Capture the cell that displays the provided text and extract its [X, Y] central coordinate. 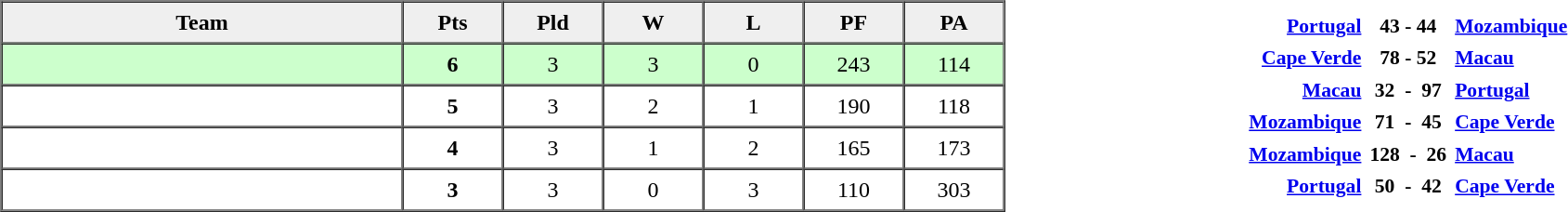
5 [453, 106]
Team [202, 22]
78 - 52 [1407, 58]
4 [453, 147]
243 [854, 63]
118 [954, 106]
165 [854, 147]
114 [954, 63]
43 - 44 [1407, 26]
PF [854, 22]
Cape Verde [1282, 58]
Macau [1282, 90]
32 - 97 [1407, 90]
128 - 26 [1407, 154]
50 - 42 [1407, 186]
110 [854, 190]
303 [954, 190]
173 [954, 147]
Pld [553, 22]
71 - 45 [1407, 123]
PA [954, 22]
Pts [453, 22]
190 [854, 106]
L [754, 22]
W [654, 22]
6 [453, 63]
